Identify which cell holds the provided text, then report its (X, Y) central coordinate. 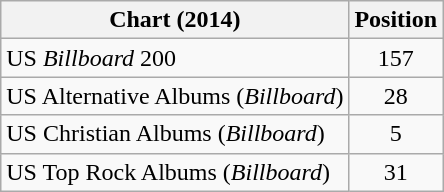
US Top Rock Albums (Billboard) (175, 172)
US Billboard 200 (175, 58)
US Alternative Albums (Billboard) (175, 96)
31 (396, 172)
Chart (2014) (175, 20)
5 (396, 134)
28 (396, 96)
Position (396, 20)
157 (396, 58)
US Christian Albums (Billboard) (175, 134)
